Locate the cell with the specified text and output its (X, Y) center coordinate. 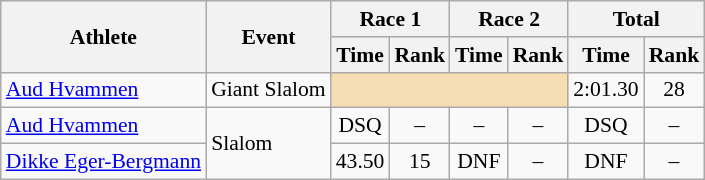
43.50 (360, 162)
Athlete (104, 36)
Event (268, 36)
Giant Slalom (268, 90)
Total (636, 19)
28 (674, 90)
15 (420, 162)
Dikke Eger-Bergmann (104, 162)
Race 1 (390, 19)
Slalom (268, 144)
2:01.30 (606, 90)
Race 2 (509, 19)
